Output the [x, y] coordinate of the center of the cell containing the given text.  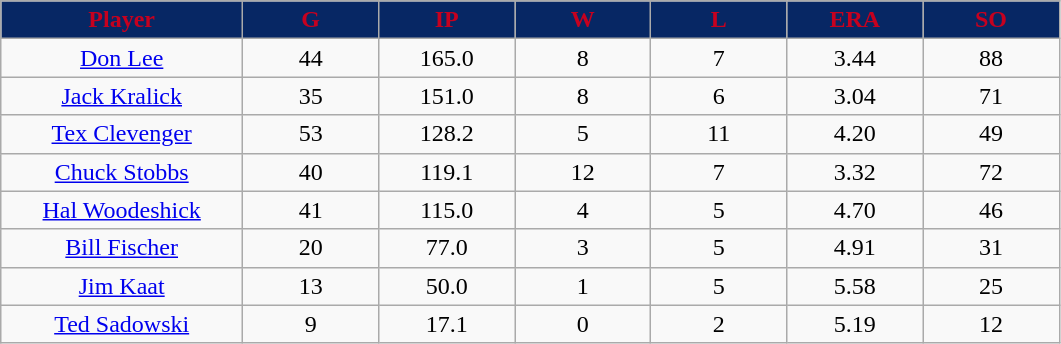
71 [991, 96]
88 [991, 58]
Jim Kaat [122, 286]
9 [311, 324]
72 [991, 172]
77.0 [447, 248]
3.32 [855, 172]
SO [991, 20]
13 [311, 286]
Bill Fischer [122, 248]
46 [991, 210]
Chuck Stobbs [122, 172]
ERA [855, 20]
49 [991, 134]
50.0 [447, 286]
3 [583, 248]
W [583, 20]
40 [311, 172]
L [719, 20]
Don Lee [122, 58]
4.70 [855, 210]
44 [311, 58]
128.2 [447, 134]
3.04 [855, 96]
Player [122, 20]
1 [583, 286]
119.1 [447, 172]
165.0 [447, 58]
6 [719, 96]
41 [311, 210]
Jack Kralick [122, 96]
5.19 [855, 324]
20 [311, 248]
Hal Woodeshick [122, 210]
17.1 [447, 324]
4.91 [855, 248]
53 [311, 134]
5.58 [855, 286]
31 [991, 248]
151.0 [447, 96]
Tex Clevenger [122, 134]
G [311, 20]
IP [447, 20]
Ted Sadowski [122, 324]
2 [719, 324]
3.44 [855, 58]
0 [583, 324]
11 [719, 134]
4.20 [855, 134]
25 [991, 286]
4 [583, 210]
115.0 [447, 210]
35 [311, 96]
